Determine the [x, y] coordinate at the center of the cell enclosing the given text.  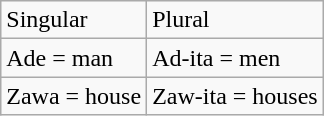
Singular [74, 20]
Ade = man [74, 58]
Zaw-ita = houses [236, 96]
Plural [236, 20]
Zawa = house [74, 96]
Ad-ita = men [236, 58]
